From the cell containing the given text, extract its center point as [X, Y] coordinate. 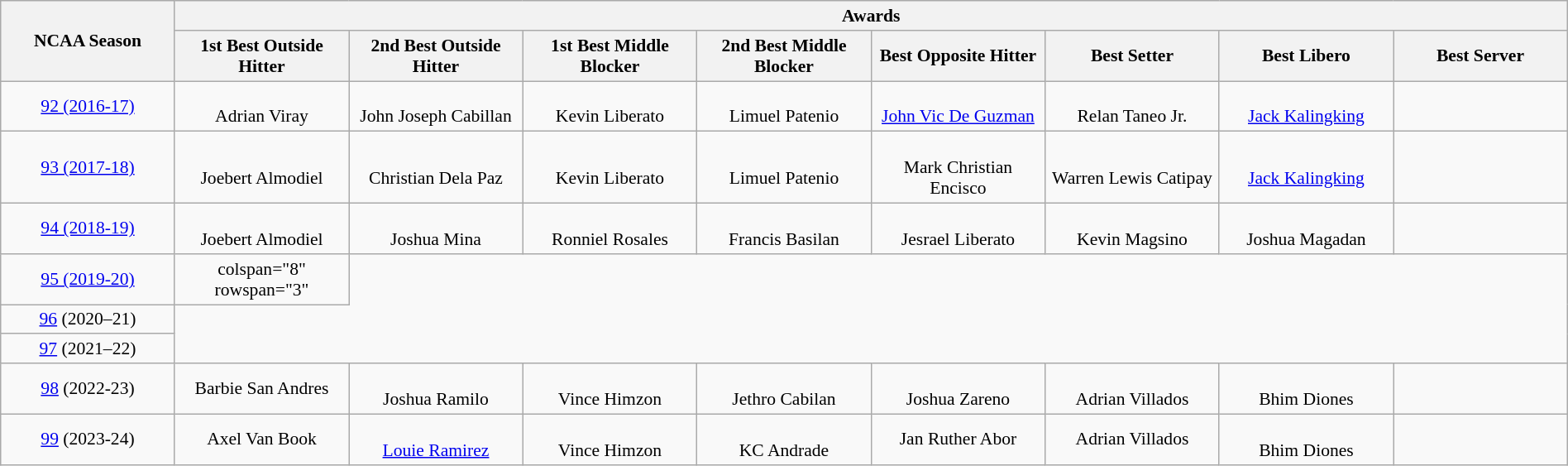
97 (2021–22) [88, 349]
1st Best Middle Blocker [610, 56]
93 (2017-18) [88, 167]
Best Opposite Hitter [958, 56]
Jan Ruther Abor [958, 439]
Awards [871, 16]
Louie Ramirez [436, 439]
95 (2019-20) [88, 280]
Axel Van Book [261, 439]
Joshua Zareno [958, 389]
KC Andrade [784, 439]
Adrian Viray [261, 106]
98 (2022-23) [88, 389]
92 (2016-17) [88, 106]
John Joseph Cabillan [436, 106]
Joshua Mina [436, 228]
NCAA Season [88, 41]
2nd Best Outside Hitter [436, 56]
Barbie San Andres [261, 389]
Best Libero [1306, 56]
John Vic De Guzman [958, 106]
Joshua Ramilo [436, 389]
Best Setter [1132, 56]
Francis Basilan [784, 228]
Relan Taneo Jr. [1132, 106]
2nd Best Middle Blocker [784, 56]
Mark Christian Encisco [958, 167]
Christian Dela Paz [436, 167]
Ronniel Rosales [610, 228]
Best Server [1480, 56]
Jethro Cabilan [784, 389]
99 (2023-24) [88, 439]
96 (2020–21) [88, 319]
Kevin Magsino [1132, 228]
94 (2018-19) [88, 228]
Joshua Magadan [1306, 228]
1st Best Outside Hitter [261, 56]
colspan="8" rowspan="3" [261, 280]
Warren Lewis Catipay [1132, 167]
Jesrael Liberato [958, 228]
